Locate the cell with the specified text and output its [x, y] center coordinate. 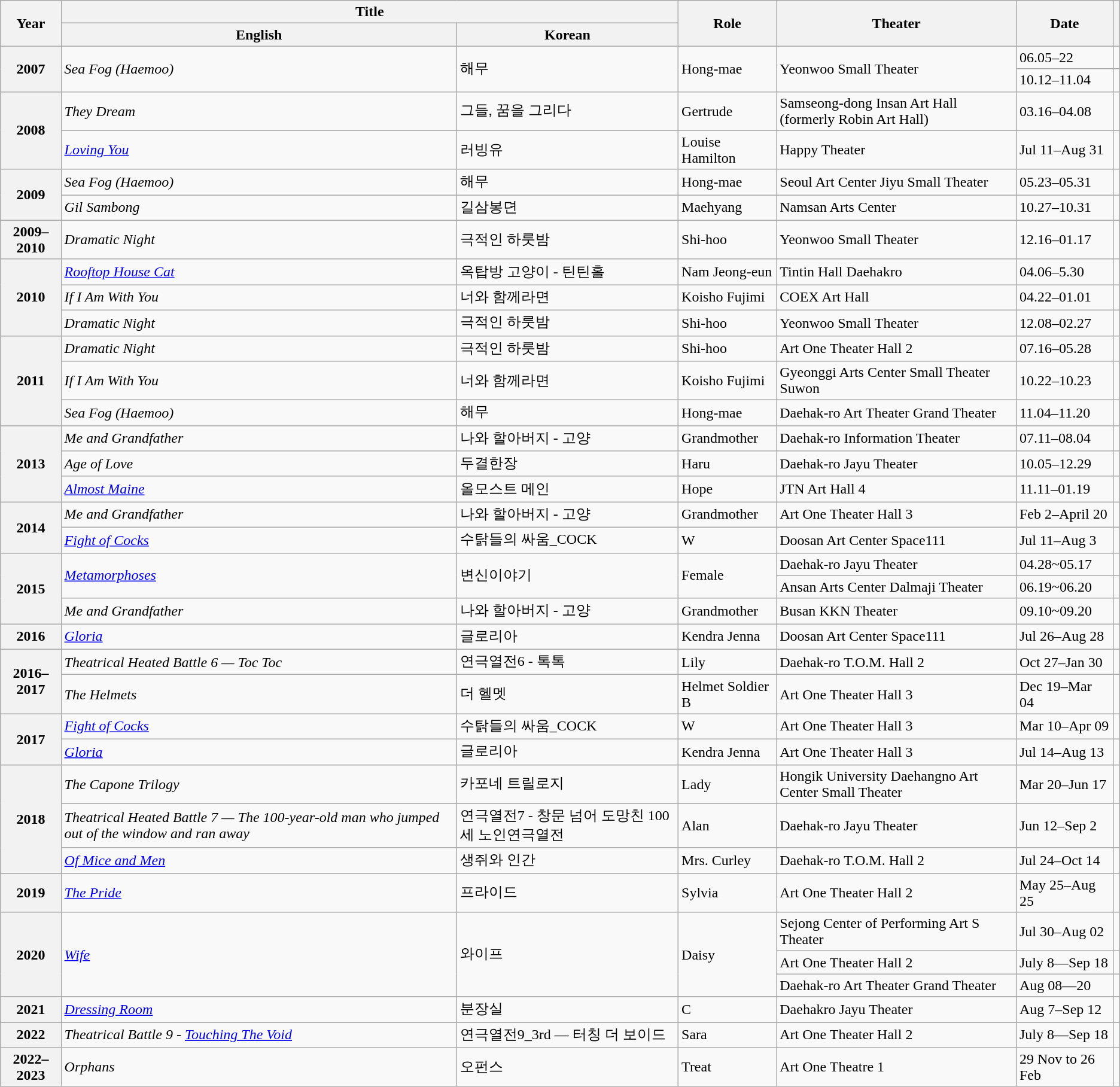
Sejong Center of Performing Art S Theater [896, 932]
카포네 트릴로지 [567, 784]
Nam Jeong-eun [728, 272]
2017 [31, 739]
Maehyang [728, 208]
Samseong-dong Insan Art Hall (formerly Robin Art Hall) [896, 111]
12.16–01.17 [1064, 239]
Treat [728, 1067]
C [728, 1010]
Theatrical Battle 9 - Touching The Void [258, 1035]
Theatrical Heated Battle 7 — The 100-year-old man who jumped out of the window and ran away [258, 826]
Date [1064, 23]
11.11–01.19 [1064, 489]
2020 [31, 955]
Korean [567, 35]
Hongik University Daehangno Art Center Small Theater [896, 784]
04.22–01.01 [1064, 298]
2018 [31, 819]
JTN Art Hall 4 [896, 489]
Daehak-ro Information Theater [896, 438]
올모스트 메인 [567, 489]
2010 [31, 297]
2016–2017 [31, 681]
Theatrical Heated Battle 6 — Toc Toc [258, 662]
06.05–22 [1064, 57]
07.16–05.28 [1064, 348]
Mar 20–Jun 17 [1064, 784]
더 헬멧 [567, 694]
Louise Hamilton [728, 150]
Art One Theatre 1 [896, 1067]
2008 [31, 130]
Helmet Soldier B [728, 694]
Year [31, 23]
10.27–10.31 [1064, 208]
Aug 7–Sep 12 [1064, 1010]
2015 [31, 589]
2007 [31, 69]
Sylvia [728, 893]
와이프 [567, 955]
Feb 2–April 20 [1064, 514]
Metamorphoses [258, 576]
길삼봉뎐 [567, 208]
Daehakro Jayu Theater [896, 1010]
생쥐와 인간 [567, 860]
2022–2023 [31, 1067]
2011 [31, 380]
Sara [728, 1035]
Oct 27–Jan 30 [1064, 662]
04.28~05.17 [1064, 564]
10.05–12.29 [1064, 464]
May 25–Aug 25 [1064, 893]
Jul 11–Aug 31 [1064, 150]
They Dream [258, 111]
프라이드 [567, 893]
Role [728, 23]
Gertrude [728, 111]
Ansan Arts Center Dalmaji Theater [896, 587]
변신이야기 [567, 576]
2016 [31, 637]
러빙유 [567, 150]
2009 [31, 195]
The Capone Trilogy [258, 784]
Title [370, 12]
Female [728, 576]
English [258, 35]
연극열전9_3rd — 터칭 더 보이드 [567, 1035]
The Pride [258, 893]
Jul 24–Oct 14 [1064, 860]
Jul 11–Aug 3 [1064, 540]
Orphans [258, 1067]
Mrs. Curley [728, 860]
Wife [258, 955]
The Helmets [258, 694]
Busan KKN Theater [896, 611]
29 Nov to 26 Feb [1064, 1067]
연극열전7 - 창문 넘어 도망친 100세 노인연극열전 [567, 826]
04.06–5.30 [1064, 272]
Daisy [728, 955]
두결한장 [567, 464]
Loving You [258, 150]
오펀스 [567, 1067]
Theater [896, 23]
Aug 08—20 [1064, 985]
09.10~09.20 [1064, 611]
Dec 19–Mar 04 [1064, 694]
Mar 10–Apr 09 [1064, 726]
Alan [728, 826]
Rooftop House Cat [258, 272]
2019 [31, 893]
Gyeonggi Arts Center Small Theater Suwon [896, 380]
Age of Love [258, 464]
2022 [31, 1035]
07.11–08.04 [1064, 438]
Happy Theater [896, 150]
06.19~06.20 [1064, 587]
2013 [31, 464]
10.12–11.04 [1064, 80]
Haru [728, 464]
Jul 30–Aug 02 [1064, 932]
11.04–11.20 [1064, 413]
분장실 [567, 1010]
옥탑방 고양이 - 틴틴홀 [567, 272]
연극열전6 - 톡톡 [567, 662]
2021 [31, 1010]
Tintin Hall Daehakro [896, 272]
Dressing Room [258, 1010]
03.16–04.08 [1064, 111]
2014 [31, 528]
10.22–10.23 [1064, 380]
Jul 26–Aug 28 [1064, 637]
COEX Art Hall [896, 298]
Lily [728, 662]
Jun 12–Sep 2 [1064, 826]
Namsan Arts Center [896, 208]
12.08–02.27 [1064, 323]
그들, 꿈을 그리다 [567, 111]
05.23–05.31 [1064, 182]
Hope [728, 489]
2009–2010 [31, 239]
Gil Sambong [258, 208]
Almost Maine [258, 489]
Seoul Art Center Jiyu Small Theater [896, 182]
Of Mice and Men [258, 860]
Lady [728, 784]
Jul 14–Aug 13 [1064, 751]
